Pinpoint the cell where the given text exists, returning its (x, y) midpoint coordinate. 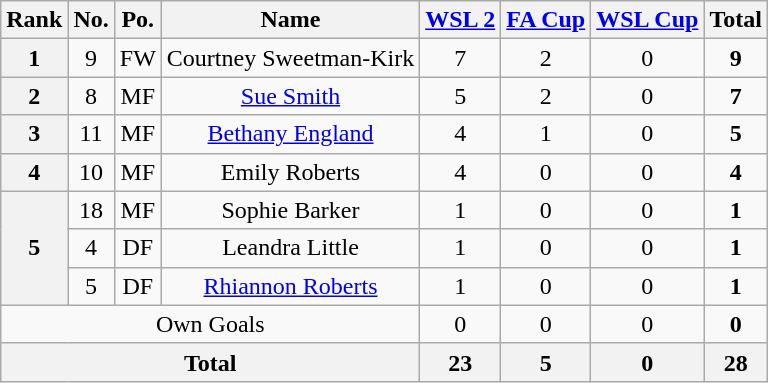
Leandra Little (290, 248)
10 (91, 172)
Rhiannon Roberts (290, 286)
8 (91, 96)
28 (736, 362)
FA Cup (546, 20)
Own Goals (210, 324)
23 (460, 362)
Rank (34, 20)
WSL 2 (460, 20)
Bethany England (290, 134)
FW (138, 58)
3 (34, 134)
WSL Cup (648, 20)
Courtney Sweetman-Kirk (290, 58)
No. (91, 20)
Sophie Barker (290, 210)
Sue Smith (290, 96)
Name (290, 20)
11 (91, 134)
Po. (138, 20)
Emily Roberts (290, 172)
18 (91, 210)
